Search for the cell housing the specified text and yield its [X, Y] center coordinate. 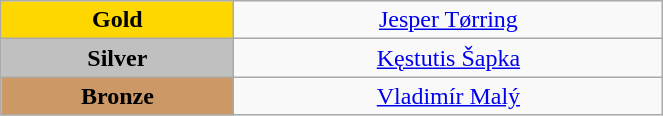
Gold [118, 20]
Jesper Tørring [448, 20]
Kęstutis Šapka [448, 58]
Vladimír Malý [448, 96]
Bronze [118, 96]
Silver [118, 58]
